For the text-containing cell, return its midpoint in [X, Y] coordinate format. 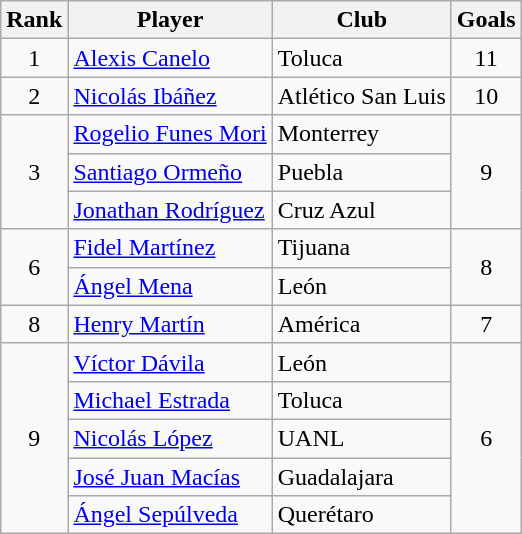
Nicolás López [170, 438]
Rogelio Funes Mori [170, 134]
Goals [486, 20]
Alexis Canelo [170, 58]
UANL [362, 438]
Ángel Mena [170, 286]
Santiago Ormeño [170, 172]
Guadalajara [362, 477]
Fidel Martínez [170, 248]
Atlético San Luis [362, 96]
América [362, 324]
Nicolás Ibáñez [170, 96]
Player [170, 20]
3 [34, 172]
José Juan Macías [170, 477]
Henry Martín [170, 324]
10 [486, 96]
Michael Estrada [170, 400]
2 [34, 96]
1 [34, 58]
Ángel Sepúlveda [170, 515]
Querétaro [362, 515]
Puebla [362, 172]
Monterrey [362, 134]
Jonathan Rodríguez [170, 210]
Cruz Azul [362, 210]
7 [486, 324]
Rank [34, 20]
11 [486, 58]
Tijuana [362, 248]
Club [362, 20]
Víctor Dávila [170, 362]
